Capture the cell that displays the provided text and extract its [X, Y] central coordinate. 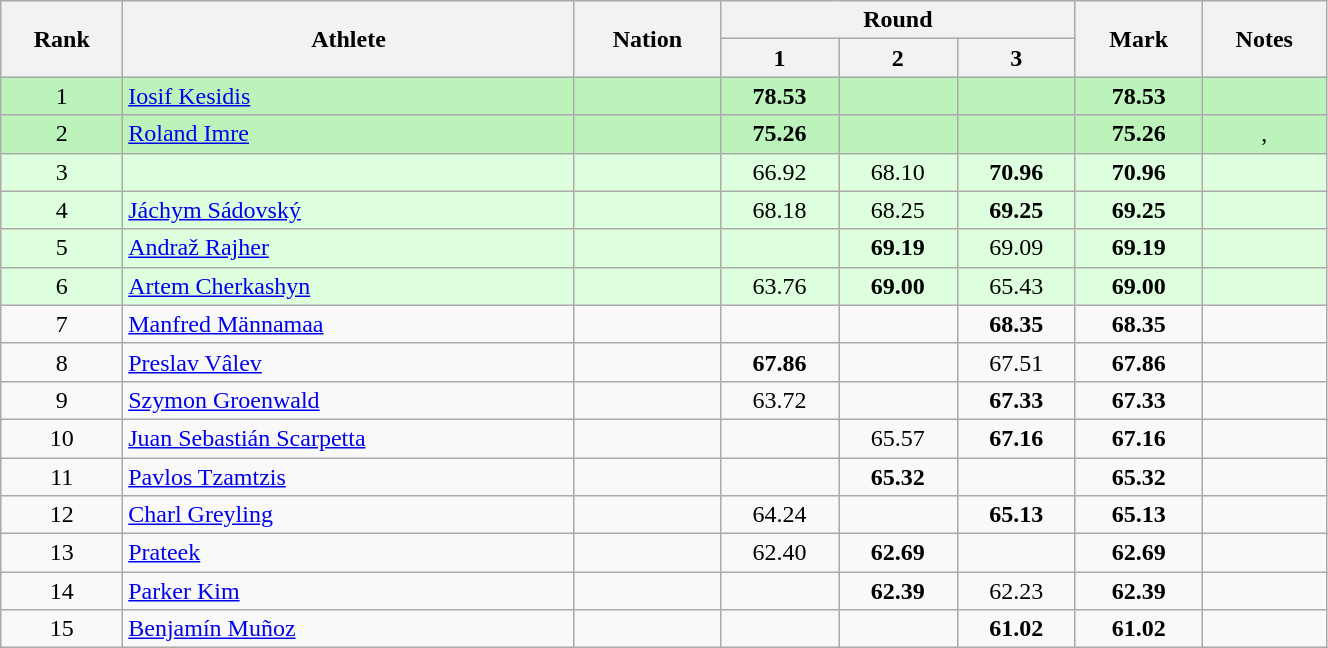
62.40 [779, 553]
Athlete [348, 39]
63.72 [779, 400]
67.51 [1016, 362]
64.24 [779, 515]
14 [62, 591]
11 [62, 477]
5 [62, 248]
Mark [1138, 39]
Szymon Groenwald [348, 400]
62.23 [1016, 591]
Andraž Rajher [348, 248]
12 [62, 515]
10 [62, 438]
4 [62, 210]
7 [62, 324]
Nation [647, 39]
69.09 [1016, 248]
Pavlos Tzamtzis [348, 477]
Parker Kim [348, 591]
68.25 [898, 210]
68.18 [779, 210]
Round [898, 20]
Juan Sebastián Scarpetta [348, 438]
13 [62, 553]
15 [62, 629]
68.10 [898, 172]
, [1264, 134]
Preslav Vâlev [348, 362]
65.43 [1016, 286]
Charl Greyling [348, 515]
Roland Imre [348, 134]
66.92 [779, 172]
Prateek [348, 553]
Manfred Männamaa [348, 324]
9 [62, 400]
Jáchym Sádovský [348, 210]
65.57 [898, 438]
63.76 [779, 286]
Artem Cherkashyn [348, 286]
Notes [1264, 39]
Iosif Kesidis [348, 96]
Benjamín Muñoz [348, 629]
8 [62, 362]
Rank [62, 39]
6 [62, 286]
